Return the [x, y] coordinate for the center point of the cell that contains the specified text.  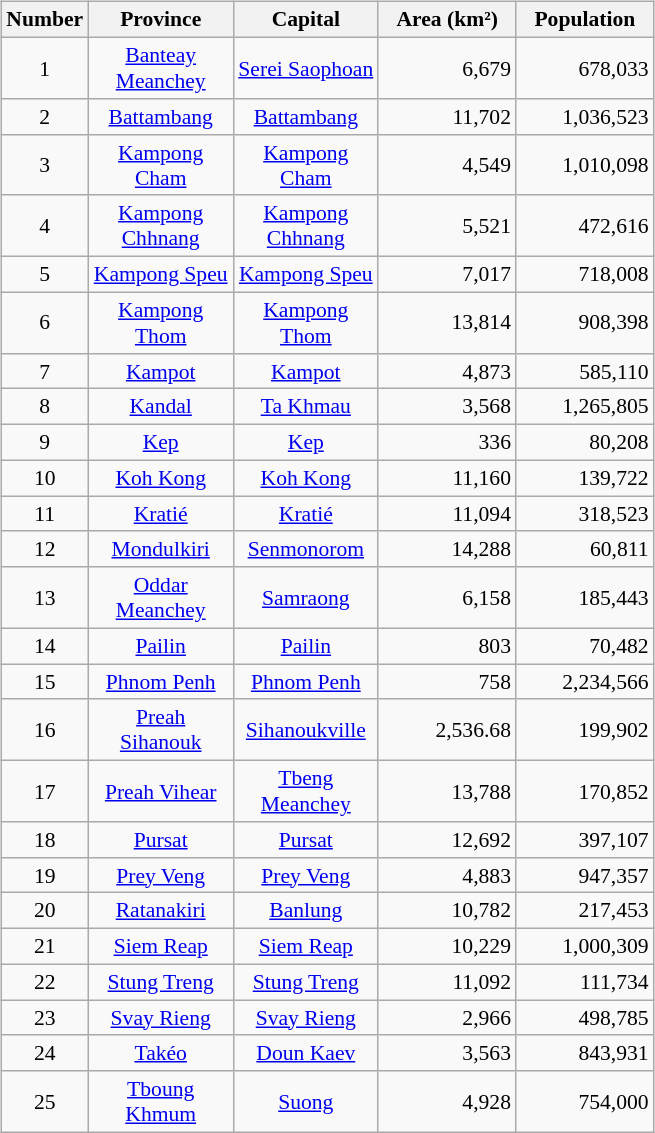
19 [44, 875]
8 [44, 407]
170,852 [585, 790]
Senmonorom [306, 549]
1,265,805 [585, 407]
14 [44, 646]
199,902 [585, 730]
4,928 [447, 1102]
Tbeng Meanchey [306, 790]
17 [44, 790]
5 [44, 274]
4 [44, 226]
Doun Kaev [306, 1053]
Province [160, 20]
60,811 [585, 549]
9 [44, 442]
2,234,566 [585, 682]
Banlung [306, 911]
498,785 [585, 1018]
1,000,309 [585, 946]
Banteay Meanchey [160, 68]
758 [447, 682]
16 [44, 730]
4,873 [447, 371]
4,883 [447, 875]
843,931 [585, 1053]
336 [447, 442]
718,008 [585, 274]
Samraong [306, 598]
908,398 [585, 322]
Ta Khmau [306, 407]
Population [585, 20]
Number [44, 20]
Takéo [160, 1053]
Serei Saophoan [306, 68]
318,523 [585, 514]
Tboung Khmum [160, 1102]
20 [44, 911]
754,000 [585, 1102]
23 [44, 1018]
Kandal [160, 407]
70,482 [585, 646]
Mondulkiri [160, 549]
15 [44, 682]
25 [44, 1102]
1,036,523 [585, 117]
Area (km²) [447, 20]
2,536.68 [447, 730]
21 [44, 946]
80,208 [585, 442]
2 [44, 117]
3,563 [447, 1053]
803 [447, 646]
11,160 [447, 478]
585,110 [585, 371]
Suong [306, 1102]
7 [44, 371]
22 [44, 982]
139,722 [585, 478]
11 [44, 514]
6,158 [447, 598]
217,453 [585, 911]
24 [44, 1053]
Ratanakiri [160, 911]
11,702 [447, 117]
18 [44, 840]
185,443 [585, 598]
13 [44, 598]
1,010,098 [585, 164]
111,734 [585, 982]
12 [44, 549]
5,521 [447, 226]
Capital [306, 20]
3 [44, 164]
678,033 [585, 68]
2,966 [447, 1018]
Preah Sihanouk [160, 730]
Preah Vihear [160, 790]
947,357 [585, 875]
3,568 [447, 407]
10,229 [447, 946]
397,107 [585, 840]
11,094 [447, 514]
4,549 [447, 164]
6,679 [447, 68]
11,092 [447, 982]
Oddar Meanchey [160, 598]
12,692 [447, 840]
13,814 [447, 322]
1 [44, 68]
14,288 [447, 549]
Sihanoukville [306, 730]
13,788 [447, 790]
6 [44, 322]
7,017 [447, 274]
472,616 [585, 226]
10 [44, 478]
10,782 [447, 911]
